Detect which cell encompasses the target text, then output its (X, Y) center coordinate. 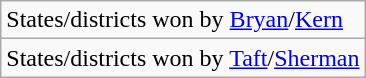
States/districts won by Bryan/Kern (183, 20)
States/districts won by Taft/Sherman (183, 58)
